Return the [X, Y] coordinate for the center point of the cell that contains the specified text.  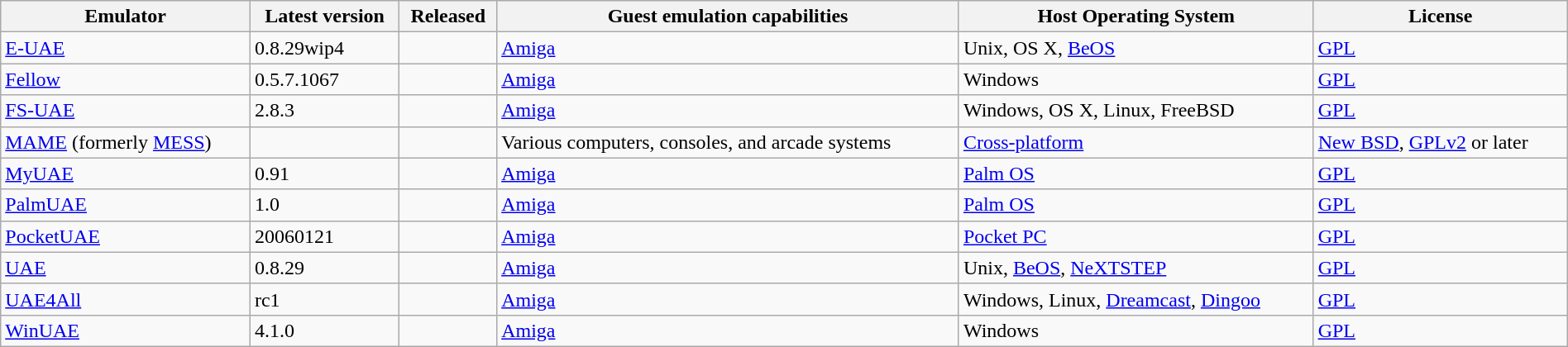
Host Operating System [1136, 17]
Unix, BeOS, NeXTSTEP [1136, 268]
Released [448, 17]
Various computers, consoles, and arcade systems [728, 142]
Windows, Linux, Dreamcast, Dingoo [1136, 299]
20060121 [324, 236]
FS-UAE [126, 111]
MAME (formerly MESS) [126, 142]
2.8.3 [324, 111]
Unix, OS X, BeOS [1136, 48]
0.8.29 [324, 268]
PocketUAE [126, 236]
0.5.7.1067 [324, 79]
New BSD, GPLv2 or later [1441, 142]
0.8.29wip4 [324, 48]
Pocket PC [1136, 236]
WinUAE [126, 330]
Guest emulation capabilities [728, 17]
rc1 [324, 299]
1.0 [324, 205]
License [1441, 17]
UAE4All [126, 299]
E-UAE [126, 48]
Fellow [126, 79]
Windows, OS X, Linux, FreeBSD [1136, 111]
4.1.0 [324, 330]
UAE [126, 268]
0.91 [324, 173]
MyUAE [126, 173]
Cross-platform [1136, 142]
Emulator [126, 17]
PalmUAE [126, 205]
Latest version [324, 17]
